For the text-containing cell, return its midpoint in (X, Y) coordinate format. 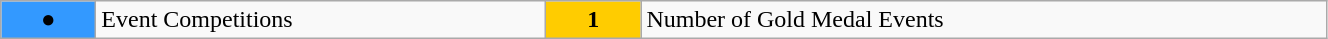
Event Competitions (321, 20)
Number of Gold Medal Events (984, 20)
● (48, 20)
1 (594, 20)
